For the text-containing cell, return its midpoint in (X, Y) coordinate format. 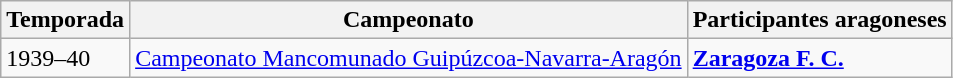
Campeonato (409, 20)
Participantes aragoneses (820, 20)
Campeonato Mancomunado Guipúzcoa-Navarra-Aragón (409, 58)
Temporada (66, 20)
Zaragoza F. C. (820, 58)
1939–40 (66, 58)
